Return the [X, Y] coordinate for the center point of the cell that contains the specified text.  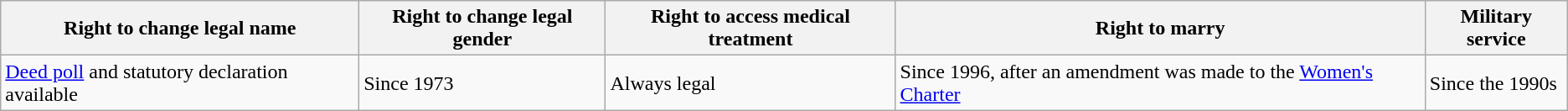
Right to change legal name [180, 29]
Military service [1496, 29]
Always legal [750, 82]
Deed poll and statutory declaration available [180, 82]
Right to marry [1160, 29]
Right to change legal gender [482, 29]
Right to access medical treatment [750, 29]
Since 1996, after an amendment was made to the Women's Charter [1160, 82]
Since 1973 [482, 82]
Since the 1990s [1496, 82]
